Output the (x, y) coordinate of the center of the cell containing the given text.  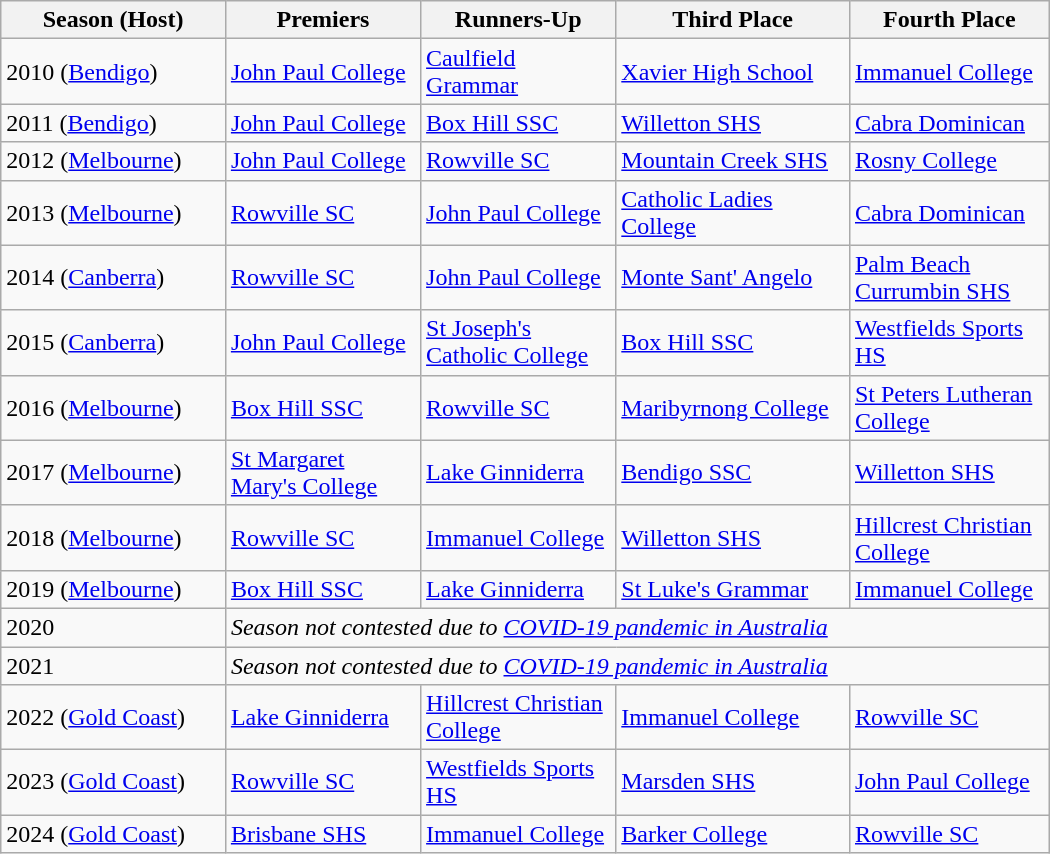
Third Place (733, 20)
Mountain Creek SHS (733, 161)
Brisbane SHS (322, 834)
Bendigo SSC (733, 472)
St Margaret Mary's College (322, 472)
2023 (Gold Coast) (114, 782)
Barker College (733, 834)
Xavier High School (733, 72)
Fourth Place (949, 20)
Maribyrnong College (733, 408)
2020 (114, 627)
2014 (Canberra) (114, 278)
Rosny College (949, 161)
Catholic Ladies College (733, 212)
Marsden SHS (733, 782)
Runners-Up (518, 20)
2016 (Melbourne) (114, 408)
2013 (Melbourne) (114, 212)
St Luke's Grammar (733, 589)
2017 (Melbourne) (114, 472)
2021 (114, 665)
2018 (Melbourne) (114, 538)
2019 (Melbourne) (114, 589)
2022 (Gold Coast) (114, 718)
St Joseph's Catholic College (518, 342)
Season (Host) (114, 20)
Caulfield Grammar (518, 72)
2012 (Melbourne) (114, 161)
2015 (Canberra) (114, 342)
Monte Sant' Angelo (733, 278)
2010 (Bendigo) (114, 72)
2011 (Bendigo) (114, 123)
St Peters Lutheran College (949, 408)
Premiers (322, 20)
Palm Beach Currumbin SHS (949, 278)
2024 (Gold Coast) (114, 834)
